Return (X, Y) of the center of cell containing provided text 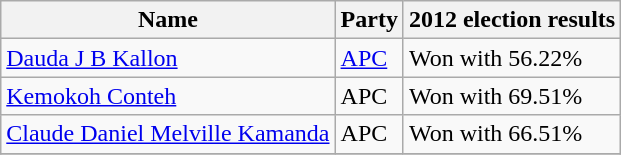
Won with 69.51% (512, 96)
Claude Daniel Melville Kamanda (168, 134)
Name (168, 20)
Kemokoh Conteh (168, 96)
Party (369, 20)
Won with 66.51% (512, 134)
Won with 56.22% (512, 58)
2012 election results (512, 20)
Dauda J B Kallon (168, 58)
